Identify which cell holds the provided text, then report its (x, y) central coordinate. 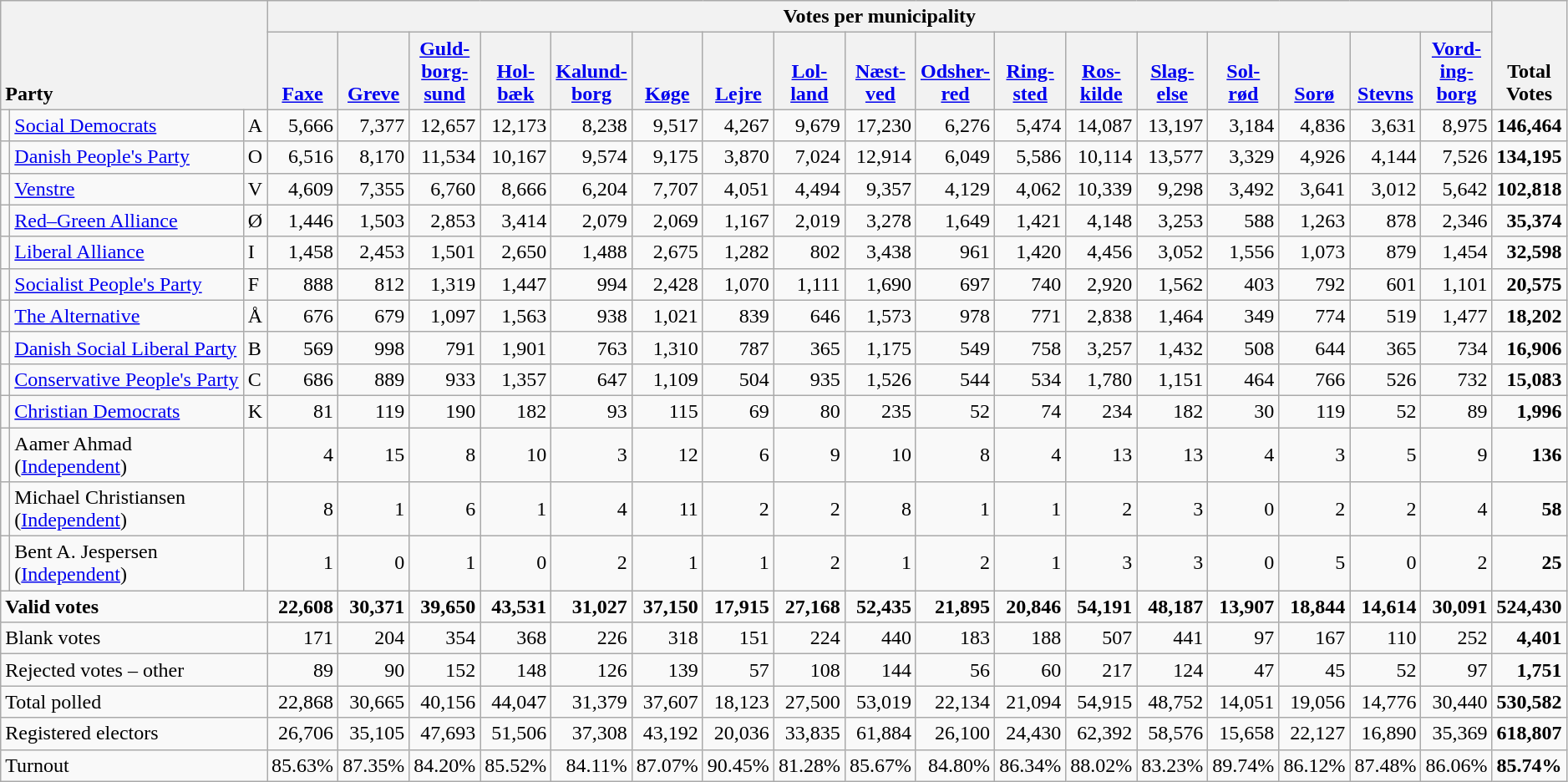
Lejre (738, 71)
148 (516, 670)
51,506 (516, 734)
1,446 (302, 221)
47 (1243, 670)
45 (1315, 670)
839 (738, 316)
812 (374, 284)
318 (667, 638)
7,526 (1457, 157)
Odsher- red (955, 71)
18,123 (738, 702)
12 (667, 454)
124 (1173, 670)
878 (1385, 221)
Venstre (127, 189)
14,614 (1385, 607)
17,230 (880, 125)
Stevns (1385, 71)
Køge (667, 71)
48,187 (1173, 607)
Liberal Alliance (127, 252)
37,607 (667, 702)
57 (738, 670)
10,114 (1101, 157)
39,650 (444, 607)
89.74% (1243, 765)
20,846 (1031, 607)
935 (809, 379)
17,915 (738, 607)
569 (302, 348)
1,263 (1315, 221)
3,438 (880, 252)
8,238 (591, 125)
9,679 (809, 125)
134,195 (1529, 157)
15,658 (1243, 734)
544 (955, 379)
20,036 (738, 734)
549 (955, 348)
8,170 (374, 157)
10,339 (1101, 189)
2,853 (444, 221)
90.45% (738, 765)
3,052 (1173, 252)
349 (1243, 316)
Votes per municipality (880, 17)
F (255, 284)
1,447 (516, 284)
1,464 (1173, 316)
1,454 (1457, 252)
152 (444, 670)
81.28% (809, 765)
31,027 (591, 607)
3,641 (1315, 189)
Turnout (134, 765)
1,167 (738, 221)
1,690 (880, 284)
22,127 (1315, 734)
601 (1385, 284)
888 (302, 284)
48,752 (1173, 702)
1,319 (444, 284)
978 (955, 316)
V (255, 189)
5,642 (1457, 189)
1,151 (1173, 379)
732 (1457, 379)
30 (1243, 411)
Blank votes (134, 638)
85.52% (516, 765)
Valid votes (134, 607)
4,836 (1315, 125)
530,582 (1529, 702)
22,134 (955, 702)
Total polled (134, 702)
62,392 (1101, 734)
679 (374, 316)
136 (1529, 454)
740 (1031, 284)
44,047 (516, 702)
43,531 (516, 607)
1,488 (591, 252)
C (255, 379)
802 (809, 252)
1,097 (444, 316)
Sol- rød (1243, 71)
758 (1031, 348)
43,192 (667, 734)
368 (516, 638)
30,091 (1457, 607)
9,574 (591, 157)
234 (1101, 411)
30,371 (374, 607)
1,501 (444, 252)
Ring- sted (1031, 71)
83.23% (1173, 765)
5,666 (302, 125)
Guld- borg- sund (444, 71)
Slag- else (1173, 71)
7,355 (374, 189)
90 (374, 670)
998 (374, 348)
4,051 (738, 189)
3,257 (1101, 348)
644 (1315, 348)
69 (738, 411)
4,401 (1529, 638)
15 (374, 454)
1,421 (1031, 221)
1,556 (1243, 252)
Lol- land (809, 71)
252 (1457, 638)
10,167 (516, 157)
16,906 (1529, 348)
Hol- bæk (516, 71)
1,357 (516, 379)
144 (880, 670)
1,751 (1529, 670)
6,049 (955, 157)
I (255, 252)
58 (1529, 510)
961 (955, 252)
Ø (255, 221)
53,019 (880, 702)
4,926 (1315, 157)
20,575 (1529, 284)
1,310 (667, 348)
2,019 (809, 221)
4,144 (1385, 157)
5,474 (1031, 125)
440 (880, 638)
879 (1385, 252)
Danish People's Party (127, 157)
403 (1243, 284)
3,012 (1385, 189)
14,051 (1243, 702)
B (255, 348)
27,168 (809, 607)
1,563 (516, 316)
115 (667, 411)
676 (302, 316)
1,111 (809, 284)
Ros- kilde (1101, 71)
464 (1243, 379)
8,666 (516, 189)
A (255, 125)
13,577 (1173, 157)
7,024 (809, 157)
54,915 (1101, 702)
9,175 (667, 157)
33,835 (809, 734)
126 (591, 670)
2,079 (591, 221)
3,631 (1385, 125)
88.02% (1101, 765)
1,175 (880, 348)
7,707 (667, 189)
22,608 (302, 607)
1,562 (1173, 284)
Vord- ing- borg (1457, 71)
1,573 (880, 316)
40,156 (444, 702)
85.74% (1529, 765)
6,516 (302, 157)
14,776 (1385, 702)
61,884 (880, 734)
30,440 (1457, 702)
87.07% (667, 765)
8,975 (1457, 125)
774 (1315, 316)
763 (591, 348)
Aamer Ahmad (Independent) (127, 454)
30,665 (374, 702)
15,083 (1529, 379)
Conservative People's Party (127, 379)
526 (1385, 379)
86.12% (1315, 765)
54,191 (1101, 607)
686 (302, 379)
933 (444, 379)
1,282 (738, 252)
52,435 (880, 607)
Sorø (1315, 71)
80 (809, 411)
235 (880, 411)
217 (1101, 670)
26,100 (955, 734)
60 (1031, 670)
4,267 (738, 125)
6,204 (591, 189)
32,598 (1529, 252)
93 (591, 411)
9,298 (1173, 189)
2,838 (1101, 316)
K (255, 411)
792 (1315, 284)
11 (667, 510)
224 (809, 638)
18,844 (1315, 607)
188 (1031, 638)
1,458 (302, 252)
1,901 (516, 348)
Christian Democrats (127, 411)
2,920 (1101, 284)
81 (302, 411)
18,202 (1529, 316)
646 (809, 316)
108 (809, 670)
Greve (374, 71)
2,675 (667, 252)
Red–Green Alliance (127, 221)
47,693 (444, 734)
11,534 (444, 157)
1,780 (1101, 379)
87.48% (1385, 765)
146,464 (1529, 125)
1,070 (738, 284)
7,377 (374, 125)
37,150 (667, 607)
2,453 (374, 252)
4,494 (809, 189)
4,609 (302, 189)
697 (955, 284)
734 (1457, 348)
6,276 (955, 125)
74 (1031, 411)
2,346 (1457, 221)
3,329 (1243, 157)
O (255, 157)
86.06% (1457, 765)
84.80% (955, 765)
2,069 (667, 221)
14,087 (1101, 125)
2,428 (667, 284)
35,369 (1457, 734)
618,807 (1529, 734)
Total Votes (1529, 55)
4,148 (1101, 221)
Rejected votes – other (134, 670)
Næst- ved (880, 71)
12,914 (880, 157)
12,173 (516, 125)
Social Democrats (127, 125)
86.34% (1031, 765)
3,278 (880, 221)
37,308 (591, 734)
771 (1031, 316)
27,500 (809, 702)
12,657 (444, 125)
58,576 (1173, 734)
1,073 (1315, 252)
226 (591, 638)
519 (1385, 316)
588 (1243, 221)
151 (738, 638)
508 (1243, 348)
441 (1173, 638)
3,492 (1243, 189)
787 (738, 348)
1,101 (1457, 284)
1,109 (667, 379)
13,907 (1243, 607)
9,357 (880, 189)
504 (738, 379)
1,526 (880, 379)
791 (444, 348)
The Alternative (127, 316)
25 (1529, 563)
139 (667, 670)
889 (374, 379)
16,890 (1385, 734)
Party (134, 55)
84.20% (444, 765)
183 (955, 638)
Socialist People's Party (127, 284)
22,868 (302, 702)
1,503 (374, 221)
13,197 (1173, 125)
524,430 (1529, 607)
3,184 (1243, 125)
3,870 (738, 157)
24,430 (1031, 734)
766 (1315, 379)
35,374 (1529, 221)
1,649 (955, 221)
1,420 (1031, 252)
85.63% (302, 765)
19,056 (1315, 702)
3,414 (516, 221)
9,517 (667, 125)
Registered electors (134, 734)
171 (302, 638)
507 (1101, 638)
102,818 (1529, 189)
21,895 (955, 607)
167 (1315, 638)
110 (1385, 638)
26,706 (302, 734)
4,456 (1101, 252)
84.11% (591, 765)
21,094 (1031, 702)
Danish Social Liberal Party (127, 348)
1,021 (667, 316)
87.35% (374, 765)
56 (955, 670)
1,996 (1529, 411)
Michael Christiansen (Independent) (127, 510)
3,253 (1173, 221)
190 (444, 411)
1,477 (1457, 316)
31,379 (591, 702)
35,105 (374, 734)
Faxe (302, 71)
Kalund- borg (591, 71)
5,586 (1031, 157)
647 (591, 379)
Å (255, 316)
85.67% (880, 765)
994 (591, 284)
4,129 (955, 189)
1,432 (1173, 348)
Bent A. Jespersen (Independent) (127, 563)
938 (591, 316)
354 (444, 638)
2,650 (516, 252)
6,760 (444, 189)
534 (1031, 379)
204 (374, 638)
4,062 (1031, 189)
